Output the (X, Y) coordinate of the center of the cell containing the given text.  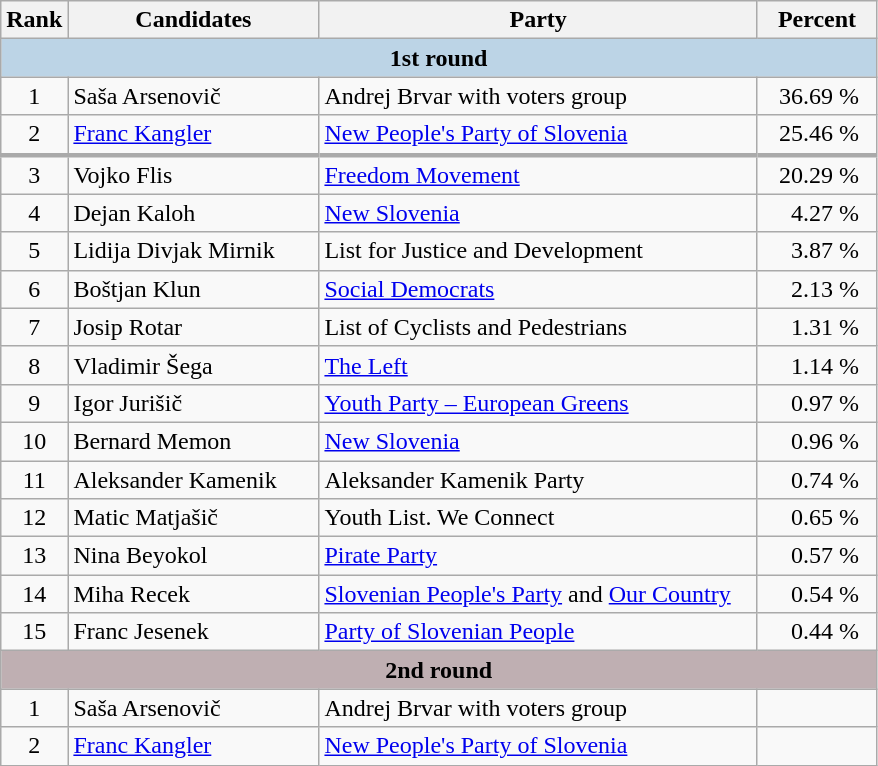
0.74 % (816, 479)
Youth List. We Connect (538, 518)
14 (34, 594)
Rank (34, 20)
Pirate Party (538, 556)
0.57 % (816, 556)
Vladimir Šega (194, 365)
0.44 % (816, 632)
3 (34, 174)
13 (34, 556)
The Left (538, 365)
3.87 % (816, 251)
Matic Matjašič (194, 518)
1.14 % (816, 365)
1st round (439, 58)
Josip Rotar (194, 327)
0.65 % (816, 518)
7 (34, 327)
Aleksander Kamenik (194, 479)
List for Justice and Development (538, 251)
Candidates (194, 20)
Lidija Divjak Mirnik (194, 251)
Franc Jesenek (194, 632)
2nd round (439, 670)
Party of Slovenian People (538, 632)
List of Cyclists and Pedestrians (538, 327)
12 (34, 518)
Aleksander Kamenik Party (538, 479)
25.46 % (816, 135)
Vojko Flis (194, 174)
Dejan Kaloh (194, 213)
4 (34, 213)
0.54 % (816, 594)
Percent (816, 20)
0.97 % (816, 403)
11 (34, 479)
1.31 % (816, 327)
Nina Beyokol (194, 556)
9 (34, 403)
Party (538, 20)
0.96 % (816, 441)
8 (34, 365)
2.13 % (816, 289)
Boštjan Klun (194, 289)
Igor Jurišič (194, 403)
Bernard Memon (194, 441)
5 (34, 251)
Slovenian People's Party and Our Country (538, 594)
6 (34, 289)
Youth Party – European Greens (538, 403)
20.29 % (816, 174)
Social Democrats (538, 289)
10 (34, 441)
4.27 % (816, 213)
Miha Recek (194, 594)
Freedom Movement (538, 174)
15 (34, 632)
36.69 % (816, 96)
